Provide the (x, y) coordinate of the cell's center where the given text is located.  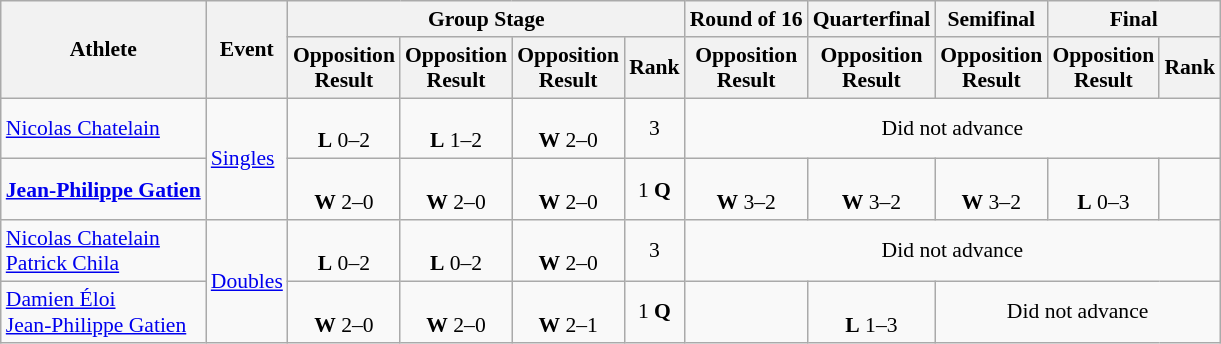
Final (1134, 19)
Doubles (247, 281)
Quarterfinal (872, 19)
W 2–1 (568, 312)
L 1–2 (456, 128)
Singles (247, 159)
Athlete (104, 50)
Nicolas Chatelain (104, 128)
Round of 16 (746, 19)
L 0–3 (1103, 190)
Damien ÉloiJean-Philippe Gatien (104, 312)
Event (247, 50)
Nicolas ChatelainPatrick Chila (104, 250)
Group Stage (486, 19)
Semifinal (991, 19)
Jean-Philippe Gatien (104, 190)
L 1–3 (872, 312)
